Provide the (X, Y) coordinate of the cell's center where the given text is located.  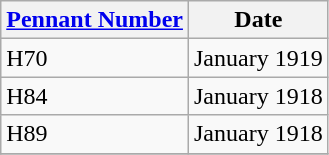
H89 (95, 134)
Pennant Number (95, 20)
H84 (95, 96)
Date (258, 20)
January 1919 (258, 58)
H70 (95, 58)
